Search for the cell housing the specified text and yield its (X, Y) center coordinate. 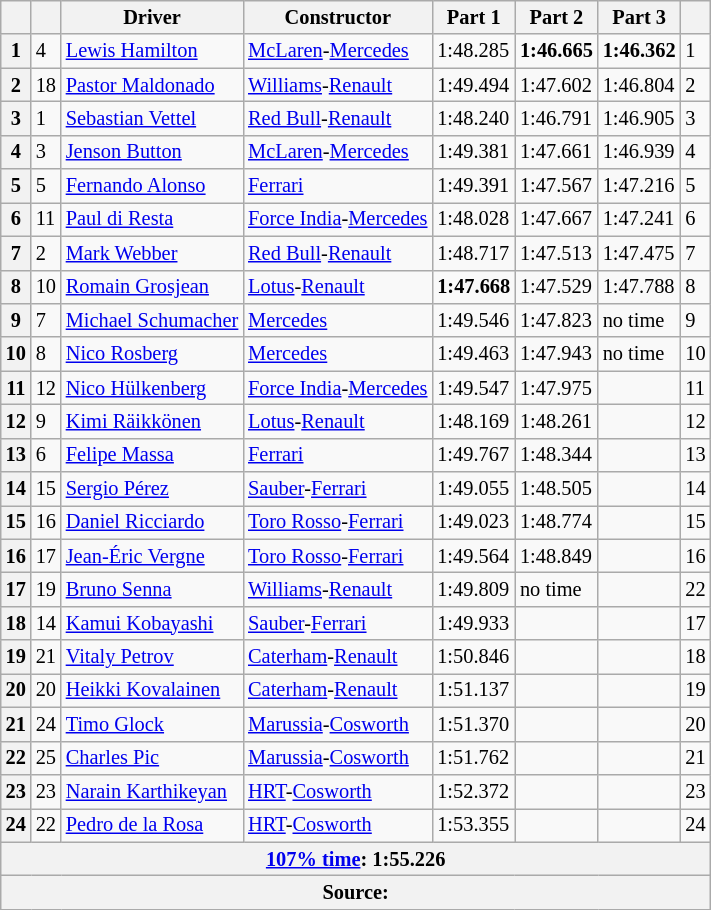
1:46.905 (640, 118)
Mark Webber (152, 253)
1:51.137 (474, 690)
Fernando Alonso (152, 186)
1:49.564 (474, 556)
1:49.767 (474, 455)
107% time: 1:55.226 (356, 859)
1:49.023 (474, 522)
Lewis Hamilton (152, 51)
Paul di Resta (152, 219)
1:48.285 (474, 51)
Felipe Massa (152, 455)
Pedro de la Rosa (152, 825)
1:50.846 (474, 657)
1:49.494 (474, 85)
1:49.381 (474, 152)
Part 2 (556, 17)
25 (46, 758)
1:47.513 (556, 253)
1:47.475 (640, 253)
Kimi Räikkönen (152, 421)
1:47.975 (556, 388)
Nico Hülkenberg (152, 388)
1:49.055 (474, 489)
Sergio Pérez (152, 489)
1:46.939 (640, 152)
1:49.809 (474, 589)
1:46.362 (640, 51)
Nico Rosberg (152, 354)
1:49.933 (474, 623)
1:49.546 (474, 320)
Vitaly Petrov (152, 657)
Sebastian Vettel (152, 118)
Narain Karthikeyan (152, 791)
1:47.567 (556, 186)
Heikki Kovalainen (152, 690)
1:47.602 (556, 85)
Part 1 (474, 17)
Romain Grosjean (152, 287)
1:53.355 (474, 825)
1:46.804 (640, 85)
1:49.463 (474, 354)
1:48.261 (556, 421)
1:48.505 (556, 489)
1:48.169 (474, 421)
1:48.717 (474, 253)
Bruno Senna (152, 589)
1:47.529 (556, 287)
Source: (356, 892)
Timo Glock (152, 724)
Jean-Éric Vergne (152, 556)
1:47.943 (556, 354)
1:48.344 (556, 455)
Jenson Button (152, 152)
1:47.216 (640, 186)
1:49.391 (474, 186)
1:48.774 (556, 522)
1:51.762 (474, 758)
Charles Pic (152, 758)
Driver (152, 17)
1:49.547 (474, 388)
1:52.372 (474, 791)
Kamui Kobayashi (152, 623)
Daniel Ricciardo (152, 522)
1:47.661 (556, 152)
1:47.823 (556, 320)
1:48.240 (474, 118)
Michael Schumacher (152, 320)
Part 3 (640, 17)
1:51.370 (474, 724)
1:46.791 (556, 118)
1:46.665 (556, 51)
1:47.668 (474, 287)
Pastor Maldonado (152, 85)
1:47.241 (640, 219)
Constructor (338, 17)
1:47.788 (640, 287)
1:47.667 (556, 219)
1:48.028 (474, 219)
1:48.849 (556, 556)
